Identify which cell holds the provided text, then report its (X, Y) central coordinate. 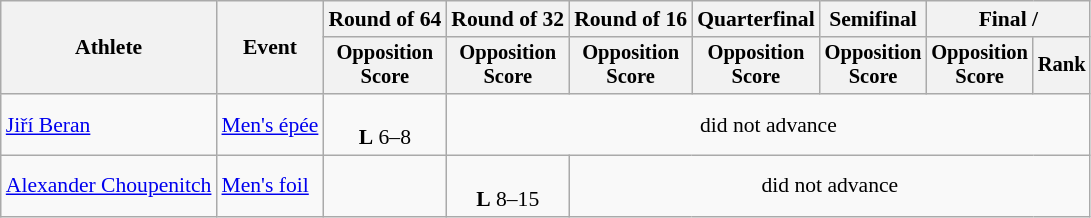
Alexander Choupenitch (109, 186)
Round of 16 (630, 19)
Men's foil (270, 186)
Men's épée (270, 124)
Round of 32 (508, 19)
Athlete (109, 48)
Round of 64 (384, 19)
Rank (1062, 66)
Semifinal (874, 19)
Quarterfinal (756, 19)
Jiří Beran (109, 124)
L 6–8 (384, 124)
Event (270, 48)
L 8–15 (508, 186)
Final / (1008, 19)
